Return the (x, y) coordinate for the center point of the cell that contains the specified text.  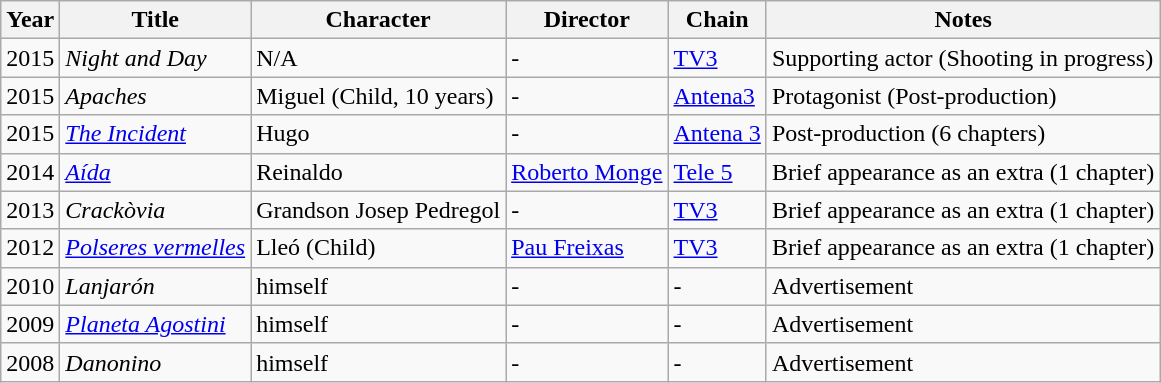
Aída (156, 172)
2009 (30, 324)
2008 (30, 362)
Chain (717, 20)
Reinaldo (378, 172)
Roberto Monge (587, 172)
2010 (30, 286)
Supporting actor (Shooting in progress) (962, 58)
Grandson Josep Pedregol (378, 210)
Pau Freixas (587, 248)
Notes (962, 20)
Danonino (156, 362)
Antena3 (717, 96)
Protagonist (Post-production) (962, 96)
Lleó (Child) (378, 248)
Polseres vermelles (156, 248)
Tele 5 (717, 172)
Crackòvia (156, 210)
2014 (30, 172)
The Incident (156, 134)
N/A (378, 58)
Night and Day (156, 58)
Lanjarón (156, 286)
Year (30, 20)
Planeta Agostini (156, 324)
Antena 3 (717, 134)
Miguel (Child, 10 years) (378, 96)
Hugo (378, 134)
2012 (30, 248)
2013 (30, 210)
Post-production (6 chapters) (962, 134)
Title (156, 20)
Apaches (156, 96)
Director (587, 20)
Character (378, 20)
